Detect which cell encompasses the target text, then output its [X, Y] center coordinate. 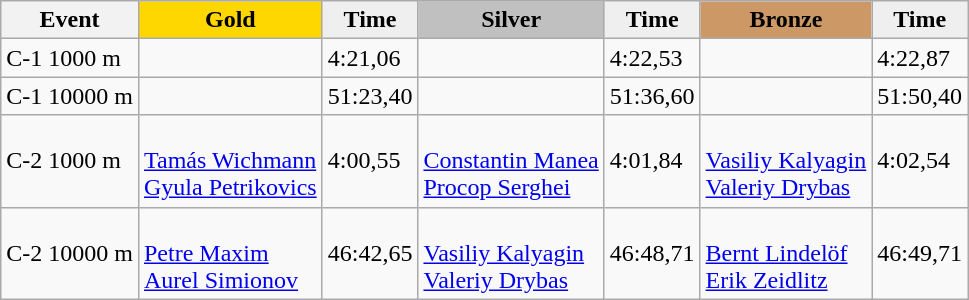
4:21,06 [370, 58]
4:22,53 [652, 58]
C-2 10000 m [70, 253]
46:42,65 [370, 253]
Tamás WichmannGyula Petrikovics [230, 161]
Event [70, 20]
46:48,71 [652, 253]
Gold [230, 20]
C-2 1000 m [70, 161]
C-1 10000 m [70, 96]
4:02,54 [920, 161]
4:01,84 [652, 161]
Bronze [786, 20]
Silver [511, 20]
51:23,40 [370, 96]
51:50,40 [920, 96]
46:49,71 [920, 253]
4:00,55 [370, 161]
Bernt LindelöfErik Zeidlitz [786, 253]
Petre MaximAurel Simionov [230, 253]
Constantin ManeaProcop Serghei [511, 161]
51:36,60 [652, 96]
4:22,87 [920, 58]
C-1 1000 m [70, 58]
